Extract the [x, y] coordinate from the center of the cell holding the provided text.  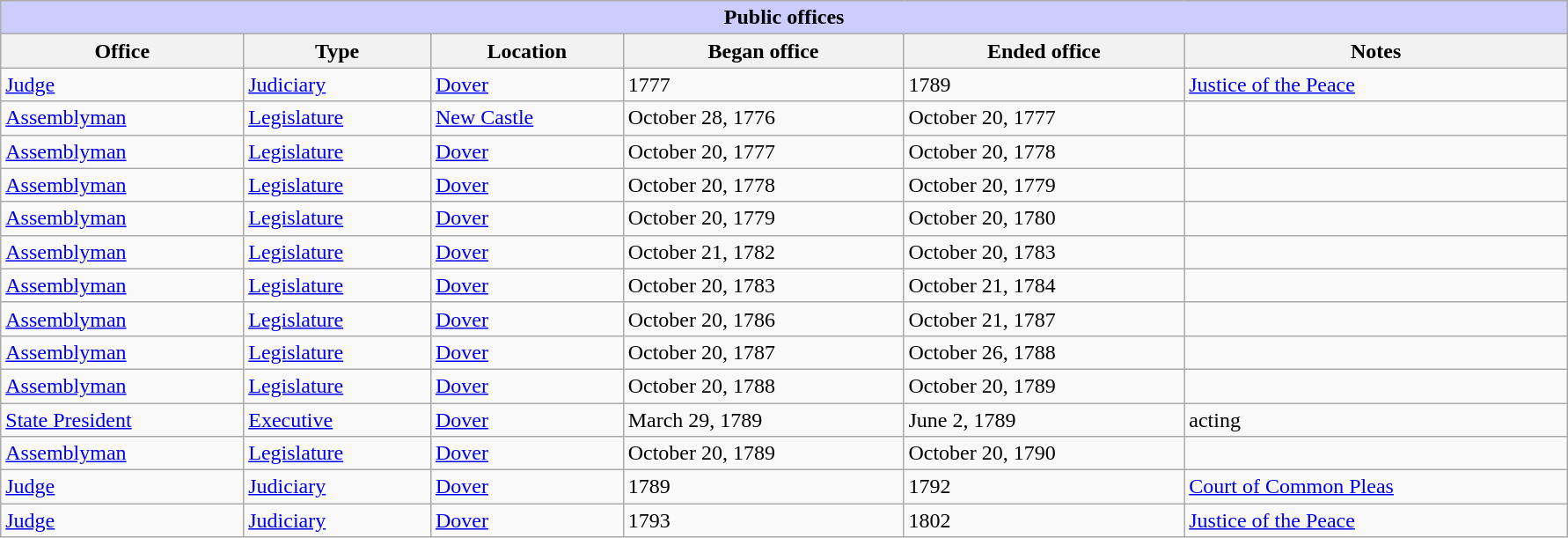
Office [122, 51]
October 21, 1784 [1044, 285]
October 21, 1782 [764, 252]
October 21, 1787 [1044, 319]
March 29, 1789 [764, 420]
October 20, 1790 [1044, 453]
Court of Common Pleas [1376, 487]
Began office [764, 51]
October 26, 1788 [1044, 352]
October 20, 1788 [764, 386]
Ended office [1044, 51]
1793 [764, 520]
October 28, 1776 [764, 118]
New Castle [526, 118]
Notes [1376, 51]
Type [338, 51]
Location [526, 51]
October 20, 1786 [764, 319]
1802 [1044, 520]
October 20, 1787 [764, 352]
1777 [764, 85]
Executive [338, 420]
1792 [1044, 487]
State President [122, 420]
acting [1376, 420]
October 20, 1780 [1044, 218]
Public offices [785, 18]
June 2, 1789 [1044, 420]
